Return the [X, Y] coordinate for the center point of the cell that contains the specified text.  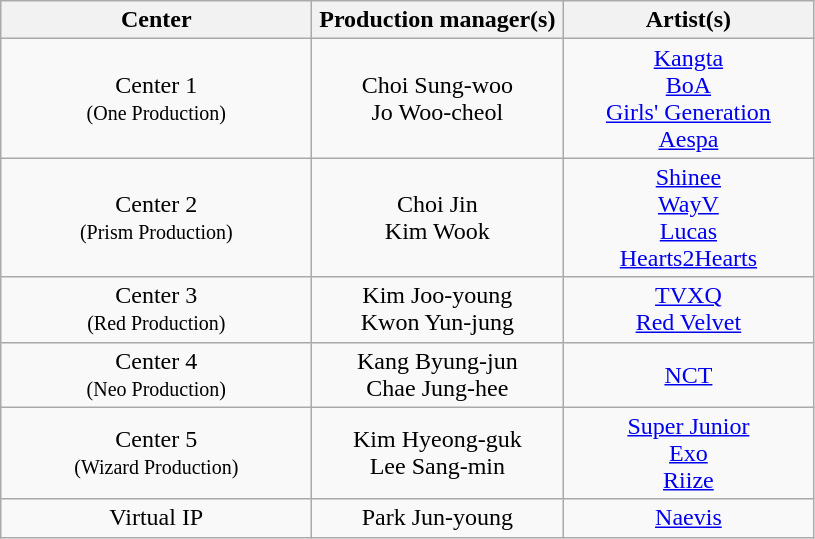
NCT [688, 374]
Center 4 (Neo Production) [156, 374]
TVXQ Red Velvet [688, 310]
Center [156, 20]
Center 3 (Red Production) [156, 310]
Choi Jin Kim Wook [438, 218]
Naevis [688, 518]
Kim Joo-young Kwon Yun-jung [438, 310]
Center 5 (Wizard Production) [156, 453]
Choi Sung-woo Jo Woo-cheol [438, 98]
Center 1 (One Production) [156, 98]
Park Jun-young [438, 518]
Artist(s) [688, 20]
Virtual IP [156, 518]
Kim Hyeong-guk Lee Sang-min [438, 453]
Super Junior Exo Riize [688, 453]
Shinee WayV Lucas Hearts2Hearts [688, 218]
Center 2 (Prism Production) [156, 218]
Kangta BoA Girls' Generation Aespa [688, 98]
Production manager(s) [438, 20]
Kang Byung-jun Chae Jung-hee [438, 374]
